Return the [X, Y] coordinate for the center point of the cell that contains the specified text.  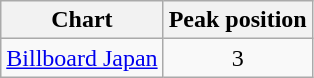
3 [238, 58]
Peak position [238, 20]
Billboard Japan [82, 58]
Chart [82, 20]
